For the text-containing cell, return its midpoint in [x, y] coordinate format. 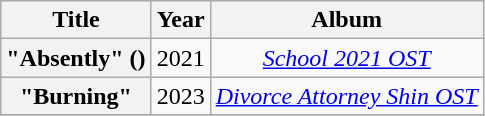
Divorce Attorney Shin OST [346, 96]
School 2021 OST [346, 58]
Album [346, 20]
2023 [180, 96]
Title [76, 20]
Year [180, 20]
"Absently" () [76, 58]
2021 [180, 58]
"Burning" [76, 96]
